Scan for the cell matching the given text and deliver its (X, Y) coordinate at center. 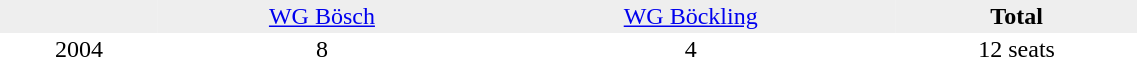
WG Böckling (691, 16)
WG Bösch (322, 16)
